Extract the [X, Y] coordinate from the center of the cell holding the provided text.  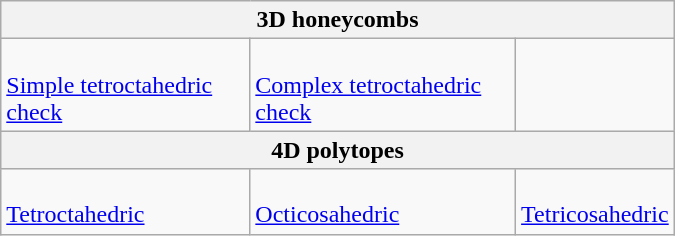
Tetroctahedric [126, 202]
Octicosahedric [383, 202]
Complex tetroctahedric check [383, 85]
Simple tetroctahedric check [126, 85]
4D polytopes [338, 150]
Tetricosahedric [596, 202]
3D honeycombs [338, 20]
